Locate the cell with the specified text and output its [x, y] center coordinate. 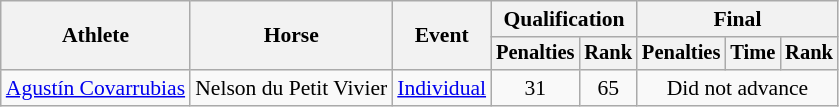
Did not advance [738, 88]
Event [442, 36]
Individual [442, 88]
Agustín Covarrubias [96, 88]
Nelson du Petit Vivier [291, 88]
Time [752, 54]
65 [608, 88]
Final [738, 19]
31 [535, 88]
Athlete [96, 36]
Horse [291, 36]
Qualification [564, 19]
